Return the (x, y) coordinate for the center point of the cell that contains the specified text.  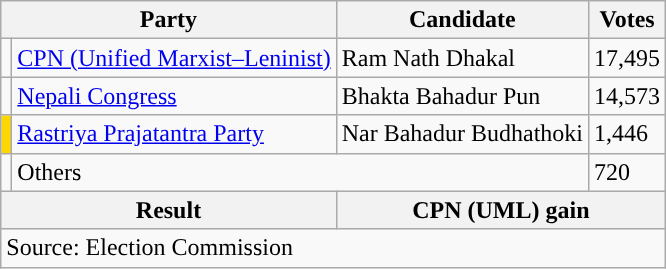
14,573 (628, 96)
720 (628, 172)
Nepali Congress (174, 96)
1,446 (628, 134)
Source: Election Commission (334, 248)
17,495 (628, 58)
Bhakta Bahadur Pun (462, 96)
Party (168, 20)
CPN (Unified Marxist–Leninist) (174, 58)
Ram Nath Dhakal (462, 58)
Rastriya Prajatantra Party (174, 134)
Votes (628, 20)
Result (168, 210)
CPN (UML) gain (500, 210)
Others (300, 172)
Candidate (462, 20)
Nar Bahadur Budhathoki (462, 134)
